Identify which cell holds the provided text, then report its [x, y] central coordinate. 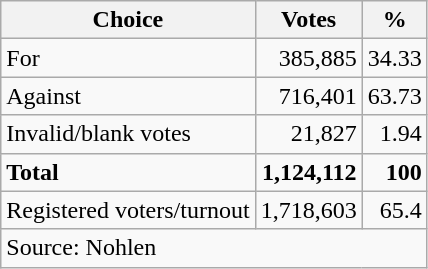
100 [394, 172]
Votes [308, 20]
% [394, 20]
21,827 [308, 134]
Choice [128, 20]
Against [128, 96]
Total [128, 172]
63.73 [394, 96]
34.33 [394, 58]
Source: Nohlen [214, 248]
For [128, 58]
385,885 [308, 58]
Invalid/blank votes [128, 134]
65.4 [394, 210]
1,718,603 [308, 210]
716,401 [308, 96]
Registered voters/turnout [128, 210]
1,124,112 [308, 172]
1.94 [394, 134]
